Pinpoint the cell where the given text exists, returning its (X, Y) midpoint coordinate. 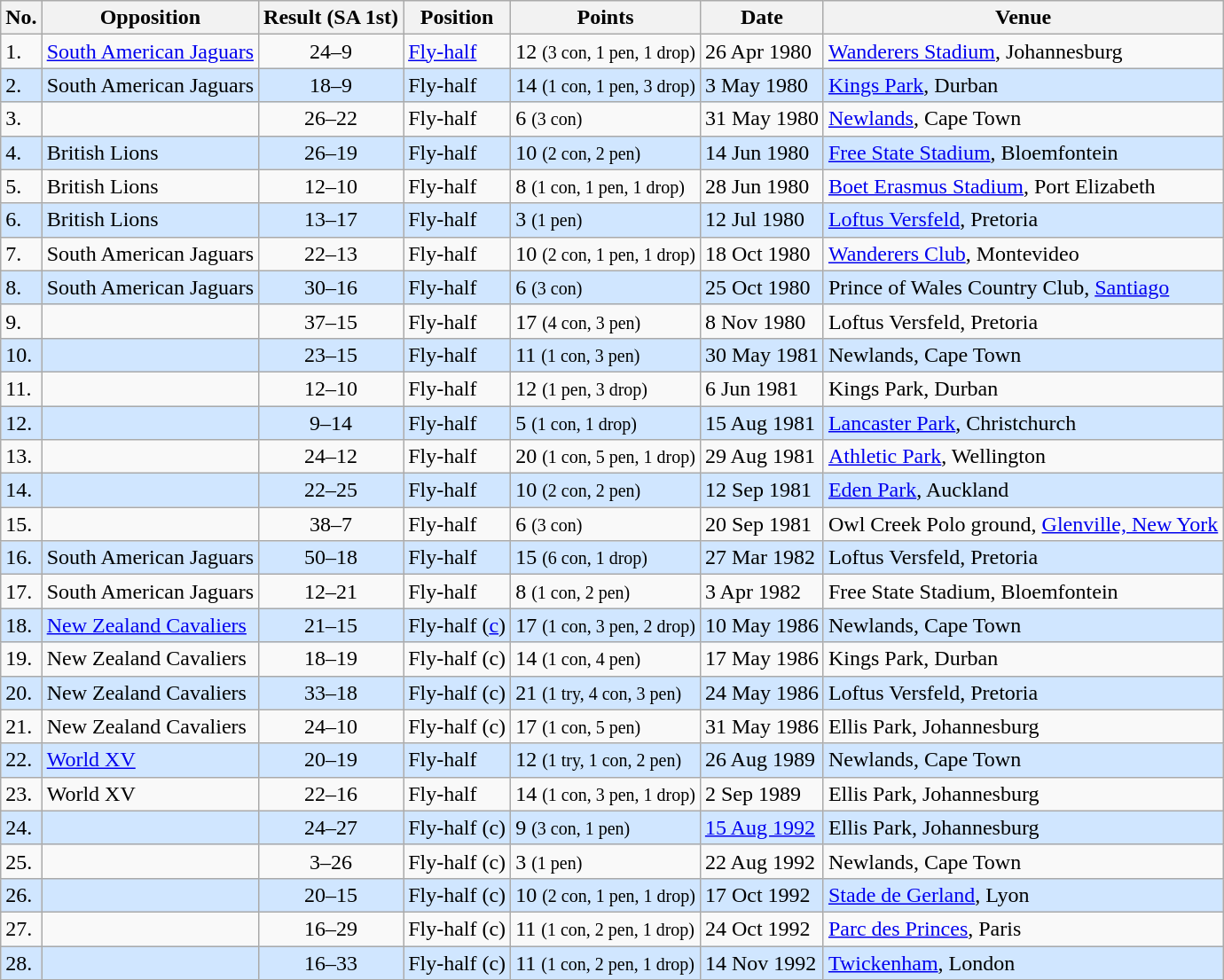
18 Oct 1980 (761, 254)
3 May 1980 (761, 85)
12–21 (332, 592)
14 Nov 1992 (761, 962)
25. (21, 861)
26–19 (332, 153)
Result (SA 1st) (332, 18)
24. (21, 827)
Position (458, 18)
12 (1 pen, 3 drop) (606, 388)
24–27 (332, 827)
30–16 (332, 287)
8 (1 con, 1 pen, 1 drop) (606, 186)
3–26 (332, 861)
27 Mar 1982 (761, 558)
10. (21, 355)
20. (21, 693)
6 Jun 1981 (761, 388)
37–15 (332, 321)
24 May 1986 (761, 693)
5. (21, 186)
1. (21, 51)
16–29 (332, 929)
Prince of Wales Country Club, Santiago (1023, 287)
13. (21, 457)
22–25 (332, 490)
Stade de Gerland, Lyon (1023, 895)
12 (1 try, 1 con, 2 pen) (606, 760)
26 Aug 1989 (761, 760)
20 Sep 1981 (761, 524)
24–9 (332, 51)
7. (21, 254)
15 Aug 1981 (761, 423)
Lancaster Park, Christchurch (1023, 423)
Opposition (150, 18)
14 (1 con, 3 pen, 1 drop) (606, 794)
Wanderers Stadium, Johannesburg (1023, 51)
14 Jun 1980 (761, 153)
9 (3 con, 1 pen) (606, 827)
20–15 (332, 895)
Venue (1023, 18)
Parc des Princes, Paris (1023, 929)
11 (1 con, 3 pen) (606, 355)
Eden Park, Auckland (1023, 490)
17. (21, 592)
Points (606, 18)
26 Apr 1980 (761, 51)
17 (1 con, 3 pen, 2 drop) (606, 625)
4. (21, 153)
20–19 (332, 760)
30 May 1981 (761, 355)
24–12 (332, 457)
50–18 (332, 558)
No. (21, 18)
18. (21, 625)
Owl Creek Polo ground, Glenville, New York (1023, 524)
26–22 (332, 119)
13–17 (332, 220)
12 (3 con, 1 pen, 1 drop) (606, 51)
17 Oct 1992 (761, 895)
Wanderers Club, Montevideo (1023, 254)
2 Sep 1989 (761, 794)
25 Oct 1980 (761, 287)
24 Oct 1992 (761, 929)
18–19 (332, 659)
15 (6 con, 1 drop) (606, 558)
6. (21, 220)
11. (21, 388)
31 May 1980 (761, 119)
16. (21, 558)
21. (21, 726)
31 May 1986 (761, 726)
15. (21, 524)
2. (21, 85)
26. (21, 895)
15 Aug 1992 (761, 827)
28 Jun 1980 (761, 186)
18–9 (332, 85)
19. (21, 659)
Twickenham, London (1023, 962)
14. (21, 490)
12 Sep 1981 (761, 490)
23. (21, 794)
17 (4 con, 3 pen) (606, 321)
14 (1 con, 1 pen, 3 drop) (606, 85)
Boet Erasmus Stadium, Port Elizabeth (1023, 186)
17 May 1986 (761, 659)
38–7 (332, 524)
8 (1 con, 2 pen) (606, 592)
23–15 (332, 355)
10 May 1986 (761, 625)
5 (1 con, 1 drop) (606, 423)
9. (21, 321)
22. (21, 760)
33–18 (332, 693)
Date (761, 18)
14 (1 con, 4 pen) (606, 659)
22 Aug 1992 (761, 861)
Athletic Park, Wellington (1023, 457)
22–16 (332, 794)
9–14 (332, 423)
8. (21, 287)
21–15 (332, 625)
12 Jul 1980 (761, 220)
27. (21, 929)
17 (1 con, 5 pen) (606, 726)
16–33 (332, 962)
29 Aug 1981 (761, 457)
12. (21, 423)
24–10 (332, 726)
21 (1 try, 4 con, 3 pen) (606, 693)
3. (21, 119)
22–13 (332, 254)
8 Nov 1980 (761, 321)
3 Apr 1982 (761, 592)
20 (1 con, 5 pen, 1 drop) (606, 457)
28. (21, 962)
